Pinpoint the cell where the given text exists, returning its [X, Y] midpoint coordinate. 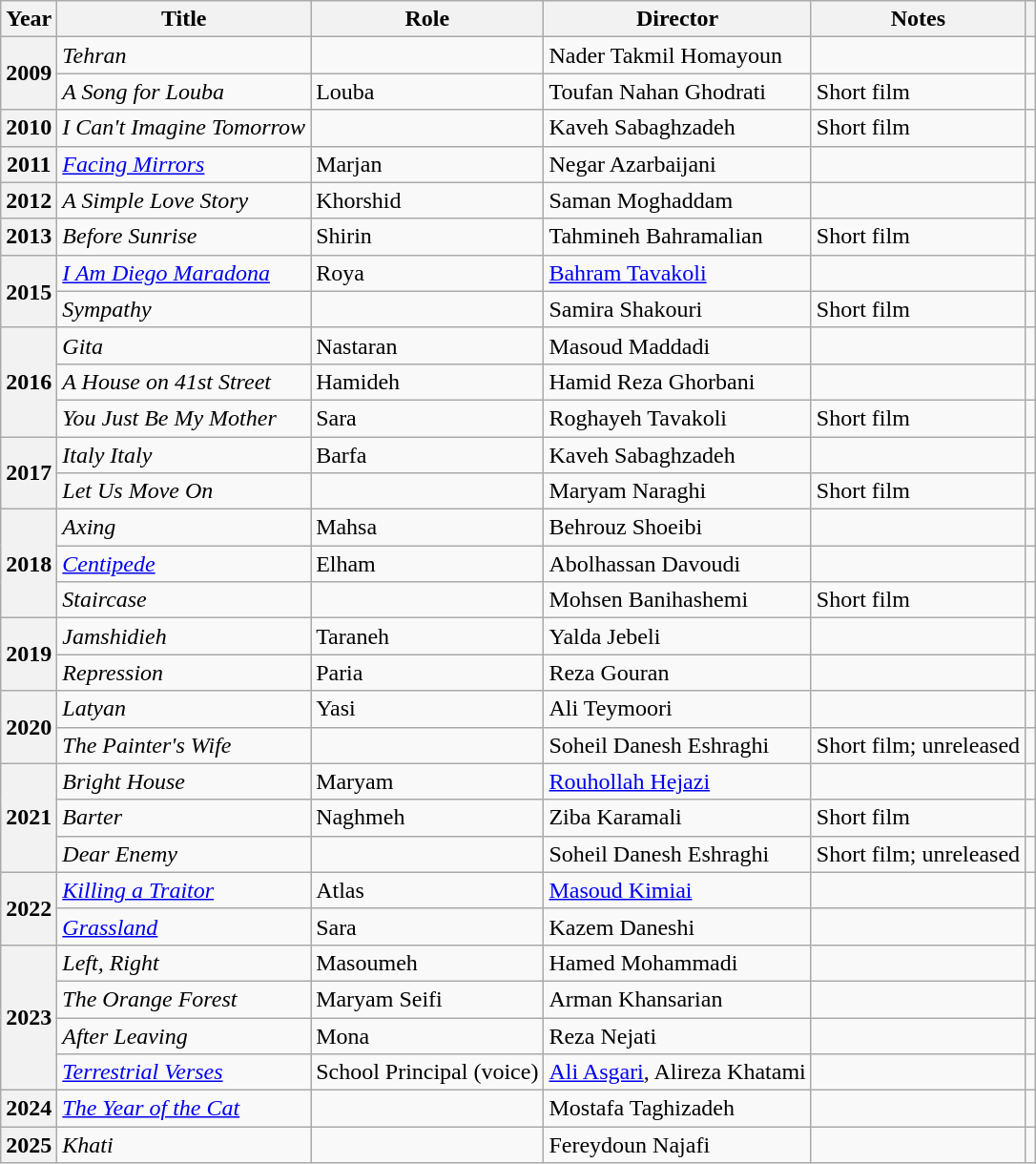
Barfa [427, 455]
Marjan [427, 164]
Latyan [184, 709]
Tahmineh Bahramalian [677, 237]
Let Us Move On [184, 491]
Dear Enemy [184, 854]
2019 [29, 655]
Louba [427, 92]
Repression [184, 673]
Year [29, 19]
A Song for Louba [184, 92]
2013 [29, 237]
Axing [184, 528]
Gita [184, 345]
The Painter's Wife [184, 745]
Atlas [427, 890]
Grassland [184, 926]
Reza Nejati [677, 1035]
Bahram Tavakoli [677, 273]
Notes [918, 19]
Ali Teymoori [677, 709]
I Am Diego Maradona [184, 273]
Taraneh [427, 636]
A Simple Love Story [184, 200]
Samira Shakouri [677, 309]
Mahsa [427, 528]
Yasi [427, 709]
Mona [427, 1035]
Roghayeh Tavakoli [677, 418]
Title [184, 19]
Fereydoun Najafi [677, 1145]
Left, Right [184, 963]
Kazem Daneshi [677, 926]
Staircase [184, 600]
Masoud Kimiai [677, 890]
You Just Be My Mother [184, 418]
Khati [184, 1145]
Yalda Jebeli [677, 636]
The Year of the Cat [184, 1109]
The Orange Forest [184, 999]
2020 [29, 727]
2021 [29, 818]
Killing a Traitor [184, 890]
Ziba Karamali [677, 818]
Paria [427, 673]
2017 [29, 473]
Director [677, 19]
Saman Moghaddam [677, 200]
Arman Khansarian [677, 999]
Bright House [184, 781]
2025 [29, 1145]
A House on 41st Street [184, 382]
Masoumeh [427, 963]
Facing Mirrors [184, 164]
2024 [29, 1109]
Tehran [184, 55]
Centipede [184, 564]
Nastaran [427, 345]
After Leaving [184, 1035]
Sympathy [184, 309]
Masoud Maddadi [677, 345]
2010 [29, 128]
Negar Azarbaijani [677, 164]
Mostafa Taghizadeh [677, 1109]
Rouhollah Hejazi [677, 781]
2023 [29, 1017]
Before Sunrise [184, 237]
Elham [427, 564]
Hamideh [427, 382]
Abolhassan Davoudi [677, 564]
I Can't Imagine Tomorrow [184, 128]
2015 [29, 291]
Roya [427, 273]
Ali Asgari, Alireza Khatami [677, 1072]
School Principal (voice) [427, 1072]
Jamshidieh [184, 636]
2011 [29, 164]
2012 [29, 200]
Maryam [427, 781]
Naghmeh [427, 818]
Hamid Reza Ghorbani [677, 382]
Khorshid [427, 200]
Barter [184, 818]
2016 [29, 382]
Shirin [427, 237]
Reza Gouran [677, 673]
Italy Italy [184, 455]
Maryam Naraghi [677, 491]
2018 [29, 564]
Terrestrial Verses [184, 1072]
Role [427, 19]
Nader Takmil Homayoun [677, 55]
Hamed Mohammadi [677, 963]
2009 [29, 73]
Mohsen Banihashemi [677, 600]
Toufan Nahan Ghodrati [677, 92]
Maryam Seifi [427, 999]
2022 [29, 908]
Behrouz Shoeibi [677, 528]
